Capture the cell that displays the provided text and extract its [x, y] central coordinate. 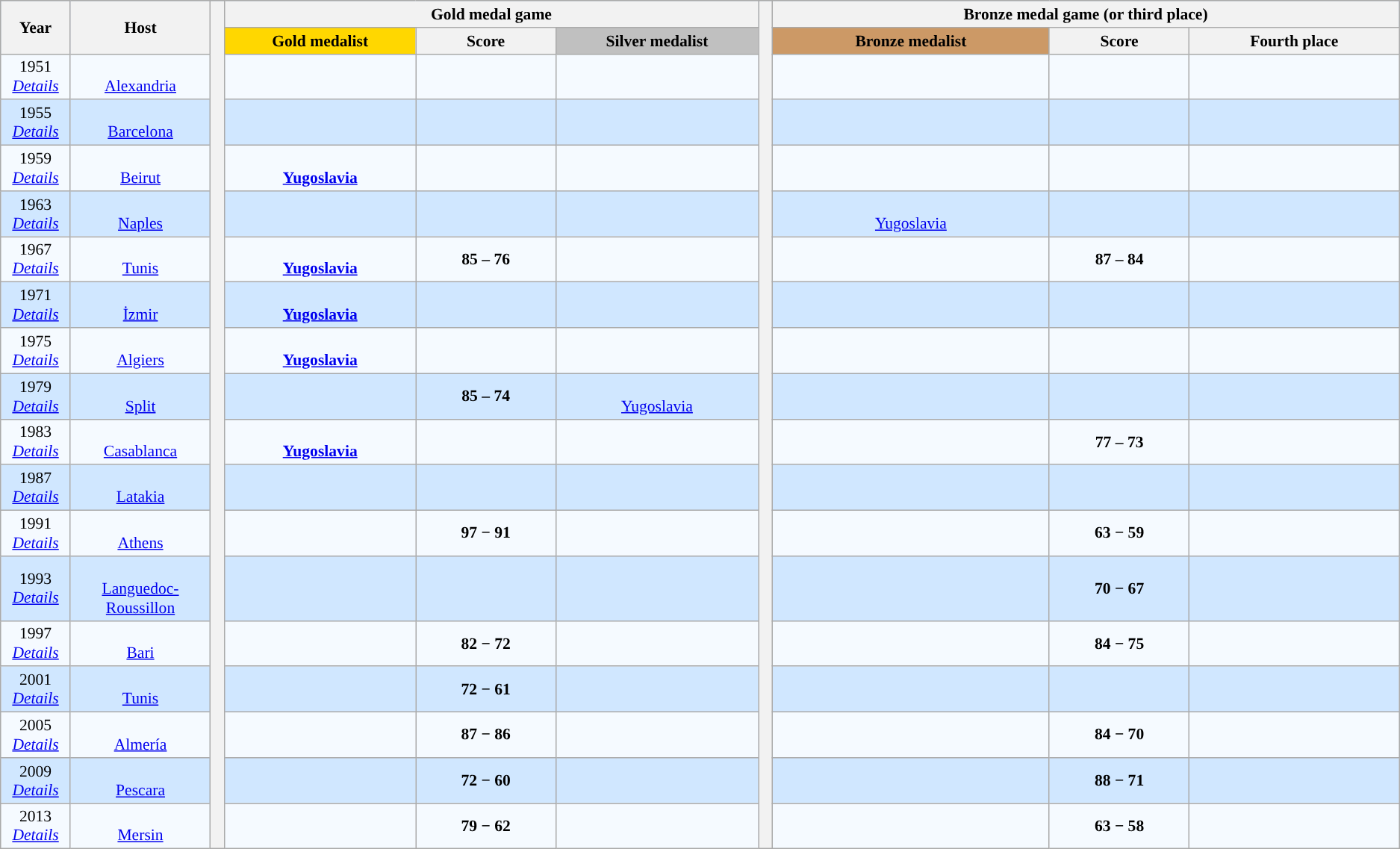
2001Details [36, 690]
63 − 59 [1119, 533]
72 − 60 [485, 781]
2013Details [36, 826]
1979Details [36, 396]
1959Details [36, 169]
Algiers [140, 351]
Year [36, 27]
87 − 86 [485, 735]
Barcelona [140, 122]
Almería [140, 735]
79 − 62 [485, 826]
1967Details [36, 260]
1951Details [36, 76]
1991Details [36, 533]
85 – 74 [485, 396]
Beirut [140, 169]
Silver medalist [657, 41]
84 − 70 [1119, 735]
Gold medalist [320, 41]
1983Details [36, 442]
63 − 58 [1119, 826]
Split [140, 396]
Fourth place [1295, 41]
Bronze medalist [911, 41]
Casablanca [140, 442]
2009Details [36, 781]
97 − 91 [485, 533]
Naples [140, 214]
Host [140, 27]
Bari [140, 644]
Athens [140, 533]
1997Details [36, 644]
1971Details [36, 305]
2005 Details [36, 735]
88 − 71 [1119, 781]
1963Details [36, 214]
Gold medal game [491, 14]
1955Details [36, 122]
Mersin [140, 826]
1987Details [36, 488]
77 – 73 [1119, 442]
İzmir [140, 305]
Bronze medal game (or third place) [1086, 14]
70 − 67 [1119, 588]
1975Details [36, 351]
Latakia [140, 488]
85 – 76 [485, 260]
Pescara [140, 781]
84 − 75 [1119, 644]
Alexandria [140, 76]
72 − 61 [485, 690]
82 − 72 [485, 644]
87 – 84 [1119, 260]
1993Details [36, 588]
Languedoc-Roussillon [140, 588]
